Output the [x, y] coordinate of the center of the cell containing the given text.  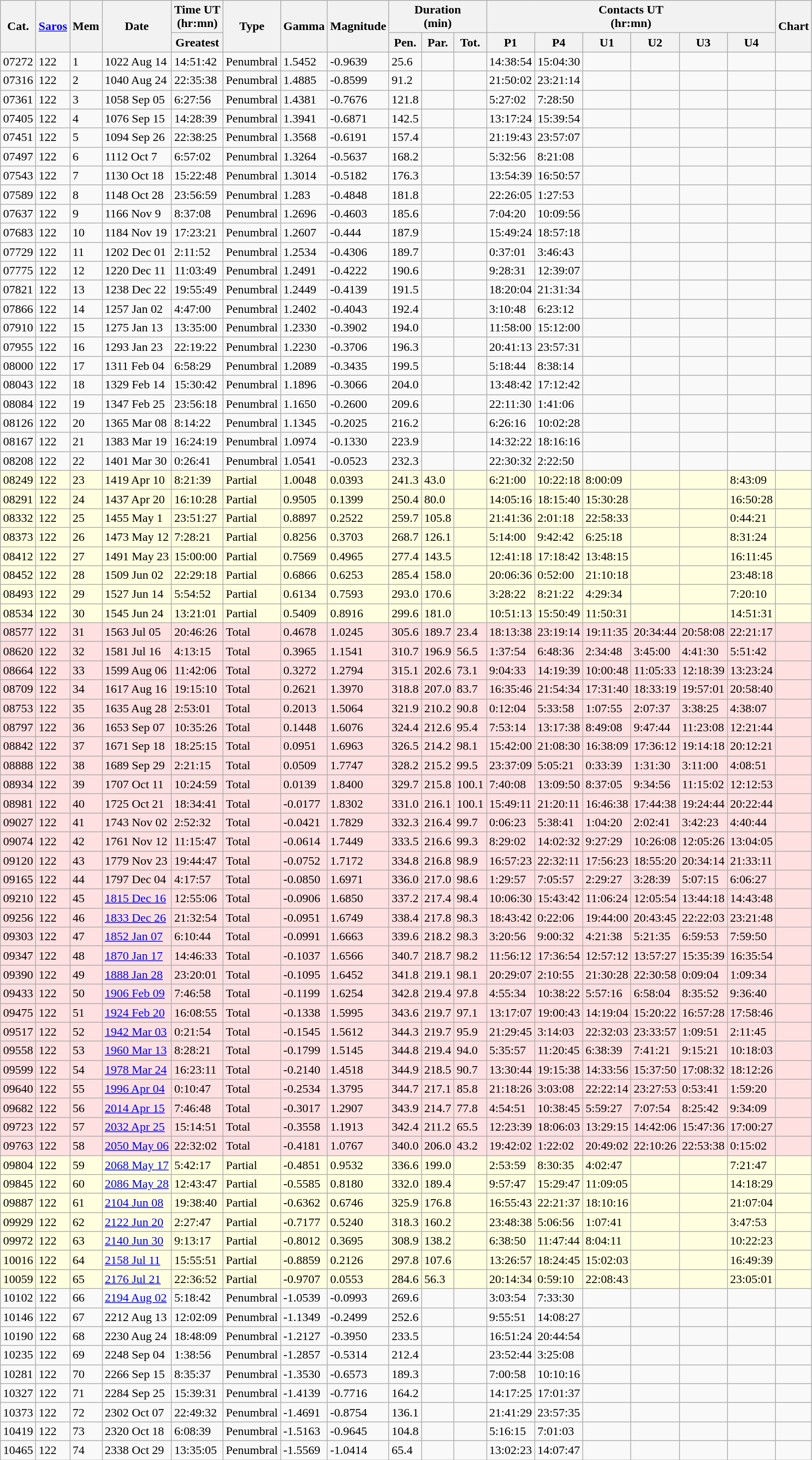
22:35:38 [197, 80]
2:22:50 [559, 461]
1.283 [304, 194]
3:46:43 [559, 251]
181.8 [405, 194]
1184 Nov 19 [137, 232]
2:53:59 [511, 1165]
104.8 [405, 1431]
44 [86, 880]
217.1 [438, 1089]
206.0 [438, 1146]
0.9532 [358, 1165]
0.3965 [304, 651]
10:06:30 [511, 899]
217.8 [438, 918]
1.4885 [304, 80]
1888 Jan 28 [137, 975]
1707 Oct 11 [137, 784]
308.9 [405, 1241]
12:55:06 [197, 899]
27 [86, 556]
21:10:18 [607, 575]
1.2491 [304, 271]
299.6 [405, 613]
23:52:44 [511, 1355]
37 [86, 746]
22:21:37 [559, 1203]
8:35:37 [197, 1374]
23:33:57 [655, 1032]
1.4381 [304, 99]
7:33:30 [559, 1298]
19:38:40 [197, 1203]
6:27:56 [197, 99]
0:22:06 [559, 918]
318.8 [405, 689]
-0.2025 [358, 423]
-0.3017 [304, 1108]
1419 Apr 10 [137, 480]
1779 Nov 23 [137, 860]
1455 May 1 [137, 518]
Contacts UT(hr:mn) [631, 17]
13 [86, 290]
2140 Jun 30 [137, 1241]
19:42:02 [511, 1146]
08493 [18, 594]
49 [86, 975]
168.2 [405, 156]
-0.4043 [358, 309]
232.3 [405, 461]
344.7 [405, 1089]
5 [86, 137]
65.4 [405, 1450]
60 [86, 1184]
22:49:32 [197, 1412]
1257 Jan 02 [137, 309]
-0.4603 [358, 213]
259.7 [405, 518]
210.2 [438, 708]
0:59:10 [559, 1279]
136.1 [405, 1412]
P1 [511, 42]
343.6 [405, 1013]
15:02:03 [607, 1260]
1491 May 23 [137, 556]
1:04:20 [607, 822]
13:17:24 [511, 118]
8:35:52 [703, 994]
321.9 [405, 708]
65.5 [470, 1127]
342.4 [405, 1127]
157.4 [405, 137]
07637 [18, 213]
18:20:04 [511, 290]
1.3795 [358, 1089]
5:18:44 [511, 366]
09599 [18, 1070]
1.7829 [358, 822]
07955 [18, 347]
305.6 [405, 632]
1.1650 [304, 404]
07683 [18, 232]
189.3 [405, 1374]
16:23:11 [197, 1070]
0:09:04 [703, 975]
19 [86, 404]
344.8 [405, 1051]
-0.9707 [304, 1279]
12:21:44 [752, 727]
91.2 [405, 80]
-0.0906 [304, 899]
2212 Aug 13 [137, 1317]
1238 Dec 22 [137, 290]
08043 [18, 385]
8:30:35 [559, 1165]
1581 Jul 16 [137, 651]
23:21:14 [559, 80]
18:06:03 [559, 1127]
9:34:09 [752, 1108]
-0.0421 [304, 822]
199.5 [405, 366]
98.9 [470, 860]
23:57:07 [559, 137]
10:02:28 [559, 423]
9:04:33 [511, 670]
08373 [18, 537]
5:16:15 [511, 1431]
-0.2600 [358, 404]
1942 Mar 03 [137, 1032]
1.3264 [304, 156]
-1.1349 [304, 1317]
0:06:23 [511, 822]
-0.6871 [358, 118]
15:42:00 [511, 746]
297.8 [405, 1260]
11:05:33 [655, 670]
24 [86, 499]
-0.4181 [304, 1146]
U1 [607, 42]
56 [86, 1108]
5:21:35 [655, 937]
99.5 [470, 765]
1.0245 [358, 632]
2266 Sep 15 [137, 1374]
0.0509 [304, 765]
12:05:54 [655, 899]
13:17:07 [511, 1013]
1.1913 [358, 1127]
2:27:47 [197, 1222]
6:23:12 [559, 309]
22:21:17 [752, 632]
105.8 [438, 518]
1.6076 [358, 727]
08888 [18, 765]
23:48:38 [511, 1222]
09804 [18, 1165]
83.7 [470, 689]
22:19:22 [197, 347]
344.3 [405, 1032]
341.8 [405, 975]
20:22:44 [752, 803]
19:55:49 [197, 290]
71 [86, 1393]
9:42:42 [559, 537]
15 [86, 328]
2:01:18 [559, 518]
43.0 [438, 480]
187.9 [405, 232]
15:49:24 [511, 232]
08167 [18, 442]
07589 [18, 194]
1.6566 [358, 956]
1.2449 [304, 290]
08534 [18, 613]
277.4 [405, 556]
0.3703 [358, 537]
1.5064 [358, 708]
-0.0991 [304, 937]
0.3272 [304, 670]
1383 Mar 19 [137, 442]
23:57:31 [559, 347]
2:29:27 [607, 880]
-0.444 [358, 232]
13:09:50 [559, 784]
09475 [18, 1013]
7:46:48 [197, 1108]
1833 Dec 26 [137, 918]
58 [86, 1146]
0.6253 [358, 575]
6 [86, 156]
18:55:20 [655, 860]
1.4518 [358, 1070]
21:30:28 [607, 975]
09517 [18, 1032]
-0.5585 [304, 1184]
1978 Mar 24 [137, 1070]
4:47:00 [197, 309]
4:21:38 [607, 937]
1906 Feb 09 [137, 994]
1.3941 [304, 118]
138.2 [438, 1241]
17:31:40 [607, 689]
23:19:14 [559, 632]
121.8 [405, 99]
0.1448 [304, 727]
95.4 [470, 727]
19:57:01 [703, 689]
1040 Aug 24 [137, 80]
16:38:09 [607, 746]
22:38:25 [197, 137]
1725 Oct 21 [137, 803]
211.2 [438, 1127]
16:57:28 [703, 1013]
16:35:54 [752, 956]
1.1345 [304, 423]
28 [86, 575]
8:28:21 [197, 1051]
14:08:27 [559, 1317]
344.9 [405, 1070]
-0.8754 [358, 1412]
-0.1199 [304, 994]
0:15:02 [752, 1146]
09845 [18, 1184]
284.6 [405, 1279]
192.4 [405, 309]
14:17:25 [511, 1393]
0:52:00 [559, 575]
13:17:38 [559, 727]
6:48:36 [559, 651]
2:10:55 [559, 975]
1.0541 [304, 461]
21:41:29 [511, 1412]
U4 [752, 42]
1.5452 [304, 61]
158.0 [438, 575]
-0.8599 [358, 80]
10:18:03 [752, 1051]
13:02:23 [511, 1450]
338.4 [405, 918]
5:57:16 [607, 994]
9:36:40 [752, 994]
10465 [18, 1450]
09558 [18, 1051]
15:39:31 [197, 1393]
1870 Jan 17 [137, 956]
10:00:48 [607, 670]
6:25:18 [607, 537]
17:08:32 [703, 1070]
204.0 [405, 385]
09763 [18, 1146]
10327 [18, 1393]
8:49:08 [607, 727]
6:06:27 [752, 880]
14:28:39 [197, 118]
3 [86, 99]
6:58:04 [655, 994]
85.8 [470, 1089]
09723 [18, 1127]
2158 Jul 11 [137, 1260]
9:13:17 [197, 1241]
310.7 [405, 651]
1:09:51 [703, 1032]
1.2696 [304, 213]
40 [86, 803]
17:44:38 [655, 803]
07775 [18, 271]
5:38:41 [559, 822]
20:58:08 [703, 632]
-1.3530 [304, 1374]
31 [86, 632]
1635 Aug 28 [137, 708]
1797 Dec 04 [137, 880]
15:50:49 [559, 613]
14:43:48 [752, 899]
53 [86, 1051]
20:12:21 [752, 746]
1:37:54 [511, 651]
23:37:09 [511, 765]
1.2907 [358, 1108]
1:09:34 [752, 975]
11:15:02 [703, 784]
2176 Jul 21 [137, 1279]
-0.0614 [304, 841]
18:16:16 [559, 442]
1058 Sep 05 [137, 99]
189.4 [438, 1184]
41 [86, 822]
48 [86, 956]
08000 [18, 366]
39 [86, 784]
09120 [18, 860]
1.8302 [358, 803]
-0.2499 [358, 1317]
3:45:00 [655, 651]
09390 [18, 975]
6:21:00 [511, 480]
2302 Oct 07 [137, 1412]
Magnitude [358, 26]
10190 [18, 1336]
3:42:23 [703, 822]
2230 Aug 24 [137, 1336]
16:10:28 [197, 499]
1.2330 [304, 328]
-0.4139 [358, 290]
4:54:51 [511, 1108]
95.9 [470, 1032]
7:59:50 [752, 937]
5:42:17 [197, 1165]
09682 [18, 1108]
268.7 [405, 537]
0.4678 [304, 632]
38 [86, 765]
13:26:57 [511, 1260]
160.2 [438, 1222]
13:21:01 [197, 613]
5:18:42 [197, 1298]
2122 Jun 20 [137, 1222]
09887 [18, 1203]
22:30:32 [511, 461]
293.0 [405, 594]
09929 [18, 1222]
17:01:37 [559, 1393]
0.2621 [304, 689]
218.5 [438, 1070]
-0.6362 [304, 1203]
2:07:37 [655, 708]
1.2402 [304, 309]
-0.0850 [304, 880]
14:46:33 [197, 956]
-0.2140 [304, 1070]
7 [86, 175]
1924 Feb 20 [137, 1013]
07272 [18, 61]
1617 Aug 16 [137, 689]
0.2013 [304, 708]
216.4 [438, 822]
0:53:41 [703, 1089]
-0.0177 [304, 803]
176.3 [405, 175]
219.1 [438, 975]
15:35:39 [703, 956]
1.1541 [358, 651]
0.8256 [304, 537]
22:08:43 [607, 1279]
1.7449 [358, 841]
23 [86, 480]
9:55:51 [511, 1317]
8:25:42 [703, 1108]
1599 Aug 06 [137, 670]
18:48:09 [197, 1336]
P4 [559, 42]
7:41:21 [655, 1051]
23:51:27 [197, 518]
1437 Apr 20 [137, 499]
15:22:48 [197, 175]
17:12:42 [559, 385]
26 [86, 537]
97.1 [470, 1013]
-0.3558 [304, 1127]
08664 [18, 670]
13:35:00 [197, 328]
8:14:22 [197, 423]
1365 Mar 08 [137, 423]
77.8 [470, 1108]
22:29:18 [197, 575]
25.6 [405, 61]
16:11:45 [752, 556]
65 [86, 1279]
21:50:02 [511, 80]
9:34:56 [655, 784]
343.9 [405, 1108]
14:33:56 [607, 1070]
21:20:11 [559, 803]
12:18:39 [703, 670]
209.6 [405, 404]
21:32:54 [197, 918]
15:12:00 [559, 328]
14:51:42 [197, 61]
23.4 [470, 632]
3:03:54 [511, 1298]
10:24:59 [197, 784]
332.3 [405, 822]
Pen. [405, 42]
5:32:56 [511, 156]
4:29:34 [607, 594]
17:00:27 [752, 1127]
7:00:58 [511, 1374]
-1.4139 [304, 1393]
13:23:24 [752, 670]
336.0 [405, 880]
215.8 [438, 784]
212.6 [438, 727]
45 [86, 899]
1202 Dec 01 [137, 251]
6:38:50 [511, 1241]
07543 [18, 175]
5:14:00 [511, 537]
36 [86, 727]
196.9 [438, 651]
318.3 [405, 1222]
1:07:55 [607, 708]
-0.0752 [304, 860]
-1.5569 [304, 1450]
0:26:41 [197, 461]
-0.6191 [358, 137]
20:34:14 [703, 860]
08753 [18, 708]
126.1 [438, 537]
15:00:00 [197, 556]
19:44:47 [197, 860]
61 [86, 1203]
-1.0539 [304, 1298]
336.6 [405, 1165]
3:28:39 [655, 880]
22:22:14 [607, 1089]
18:13:38 [511, 632]
09256 [18, 918]
14 [86, 309]
Gamma [304, 26]
99.7 [470, 822]
22:53:38 [703, 1146]
7:21:47 [752, 1165]
-0.0993 [358, 1298]
8 [86, 194]
10:51:13 [511, 613]
7:53:14 [511, 727]
-1.4691 [304, 1412]
15:30:28 [607, 499]
10:38:45 [559, 1108]
98.4 [470, 899]
11:47:44 [559, 1241]
1:41:06 [559, 404]
30 [86, 613]
3:11:00 [703, 765]
1689 Sep 29 [137, 765]
7:40:08 [511, 784]
252.6 [405, 1317]
11 [86, 251]
13:48:15 [607, 556]
5:54:52 [197, 594]
10373 [18, 1412]
1076 Sep 15 [137, 118]
16:57:23 [511, 860]
5:51:42 [752, 651]
13:57:27 [655, 956]
Type [252, 26]
08084 [18, 404]
22:32:11 [559, 860]
0:21:54 [197, 1032]
U2 [655, 42]
18:57:18 [559, 232]
21:31:34 [559, 290]
08981 [18, 803]
11:06:24 [607, 899]
0.5409 [304, 613]
214.2 [438, 746]
16:35:46 [511, 689]
-0.8012 [304, 1241]
-1.2127 [304, 1336]
0.6134 [304, 594]
-0.3902 [358, 328]
22:22:03 [703, 918]
0.0951 [304, 746]
1.2230 [304, 347]
340.7 [405, 956]
22:58:33 [607, 518]
4:02:47 [607, 1165]
14:18:29 [752, 1184]
10:22:23 [752, 1241]
4:55:34 [511, 994]
-0.1545 [304, 1032]
6:26:16 [511, 423]
1563 Jul 05 [137, 632]
6:58:29 [197, 366]
90.8 [470, 708]
15:14:51 [197, 1127]
43.2 [470, 1146]
15:39:54 [559, 118]
4:08:51 [752, 765]
1:29:57 [511, 880]
-0.9645 [358, 1431]
19:11:35 [607, 632]
1.0974 [304, 442]
20 [86, 423]
32 [86, 651]
09210 [18, 899]
-0.3435 [358, 366]
0.0139 [304, 784]
08291 [18, 499]
1.7747 [358, 765]
08842 [18, 746]
2:34:48 [607, 651]
-0.5314 [358, 1355]
18 [86, 385]
73.1 [470, 670]
13:35:05 [197, 1450]
212.4 [405, 1355]
10:38:22 [559, 994]
13:48:42 [511, 385]
14:19:39 [559, 670]
2068 May 17 [137, 1165]
10:09:56 [559, 213]
0.7569 [304, 556]
20:41:13 [511, 347]
-0.9639 [358, 61]
14:51:31 [752, 613]
16:50:57 [559, 175]
12:43:47 [197, 1184]
1094 Sep 26 [137, 137]
1:07:41 [607, 1222]
22:36:52 [197, 1279]
21:07:04 [752, 1203]
10016 [18, 1260]
-0.1095 [304, 975]
14:42:06 [655, 1127]
07821 [18, 290]
55 [86, 1089]
13:44:18 [703, 899]
1.2794 [358, 670]
315.1 [405, 670]
0.4965 [358, 556]
1653 Sep 07 [137, 727]
1.6963 [358, 746]
2320 Oct 18 [137, 1431]
6:10:44 [197, 937]
190.6 [405, 271]
Par. [438, 42]
2 [86, 80]
20:49:02 [607, 1146]
22:26:05 [511, 194]
19:00:43 [559, 1013]
20:46:26 [197, 632]
12:23:39 [511, 1127]
12:39:07 [559, 271]
15:04:30 [559, 61]
09972 [18, 1241]
3:14:03 [559, 1032]
0.8916 [358, 613]
216.2 [405, 423]
16:50:28 [752, 499]
69 [86, 1355]
-0.5637 [358, 156]
19:14:18 [703, 746]
4:41:30 [703, 651]
98.2 [470, 956]
09027 [18, 822]
5:59:27 [607, 1108]
1.6254 [358, 994]
2032 Apr 25 [137, 1127]
218.2 [438, 937]
9:27:29 [607, 841]
Duration(min) [438, 17]
12:02:09 [197, 1317]
339.6 [405, 937]
1:31:30 [655, 765]
10:35:26 [197, 727]
-0.1799 [304, 1051]
11:58:00 [511, 328]
17:23:21 [197, 232]
2248 Sep 04 [137, 1355]
1960 Mar 13 [137, 1051]
5:07:15 [703, 880]
50 [86, 994]
15:43:42 [559, 899]
3:03:08 [559, 1089]
15:55:51 [197, 1260]
5:05:21 [559, 765]
-1.2857 [304, 1355]
-0.1338 [304, 1013]
8:43:09 [752, 480]
5:27:02 [511, 99]
207.0 [438, 689]
4:40:44 [752, 822]
21:29:45 [511, 1032]
Time UT(hr:mn) [197, 17]
2086 May 28 [137, 1184]
6:38:39 [607, 1051]
07361 [18, 99]
22:32:03 [607, 1032]
1311 Feb 04 [137, 366]
07405 [18, 118]
1347 Feb 25 [137, 404]
94.0 [470, 1051]
18:25:15 [197, 746]
90.7 [470, 1070]
5:06:56 [559, 1222]
20:06:36 [511, 575]
21:41:36 [511, 518]
4:13:15 [197, 651]
14:38:54 [511, 61]
142.5 [405, 118]
23:27:53 [655, 1089]
66 [86, 1298]
16:55:43 [511, 1203]
1166 Nov 9 [137, 213]
12 [86, 271]
15:20:22 [655, 1013]
-0.4222 [358, 271]
342.8 [405, 994]
8:29:02 [511, 841]
35 [86, 708]
18:10:16 [607, 1203]
9:57:47 [511, 1184]
13:04:05 [752, 841]
-0.3706 [358, 347]
08332 [18, 518]
269.6 [405, 1298]
18:33:19 [655, 689]
164.2 [405, 1393]
08709 [18, 689]
1.3568 [304, 137]
1.5612 [358, 1032]
14:32:22 [511, 442]
97.8 [470, 994]
1509 Jun 02 [137, 575]
7:04:20 [511, 213]
Chart [794, 26]
7:28:21 [197, 537]
1112 Oct 7 [137, 156]
1:59:20 [752, 1089]
1473 May 12 [137, 537]
08126 [18, 423]
11:23:08 [703, 727]
34 [86, 689]
7:28:50 [559, 99]
1.6452 [358, 975]
1329 Feb 14 [137, 385]
-0.0523 [358, 461]
216.1 [438, 803]
0.7593 [358, 594]
1:22:02 [559, 1146]
99.3 [470, 841]
12:05:26 [703, 841]
2:02:41 [655, 822]
07316 [18, 80]
2:11:52 [197, 251]
285.4 [405, 575]
107.6 [438, 1260]
1220 Dec 11 [137, 271]
21:08:30 [559, 746]
14:02:32 [559, 841]
07497 [18, 156]
331.0 [405, 803]
-0.3950 [358, 1336]
4 [86, 118]
0:37:01 [511, 251]
Saros [53, 26]
14:05:16 [511, 499]
8:04:11 [607, 1241]
216.6 [438, 841]
09433 [18, 994]
09303 [18, 937]
1:38:56 [197, 1355]
7:07:54 [655, 1108]
15:30:42 [197, 385]
68 [86, 1336]
Cat. [18, 26]
08577 [18, 632]
22 [86, 461]
-0.1037 [304, 956]
1.1896 [304, 385]
22:30:58 [655, 975]
-0.4851 [304, 1165]
333.5 [405, 841]
23:57:35 [559, 1412]
23:21:48 [752, 918]
2050 May 06 [137, 1146]
1.6971 [358, 880]
19:15:38 [559, 1070]
10419 [18, 1431]
214.7 [438, 1108]
8:37:05 [607, 784]
1.0767 [358, 1146]
329.7 [405, 784]
63 [86, 1241]
2:53:01 [197, 708]
1.2089 [304, 366]
09347 [18, 956]
0.0553 [358, 1279]
17:36:12 [655, 746]
43 [86, 860]
11:03:49 [197, 271]
1401 Mar 30 [137, 461]
1.2534 [304, 251]
1.7172 [358, 860]
0.6866 [304, 575]
1761 Nov 12 [137, 841]
10235 [18, 1355]
3:10:48 [511, 309]
0.8897 [304, 518]
0:12:04 [511, 708]
332.0 [405, 1184]
11:50:31 [607, 613]
10:22:18 [559, 480]
56.3 [438, 1279]
21:18:26 [511, 1089]
1.0048 [304, 480]
46 [86, 918]
2104 Jun 08 [137, 1203]
U3 [703, 42]
1.6663 [358, 937]
12:57:12 [607, 956]
12:41:18 [511, 556]
1815 Dec 16 [137, 899]
57 [86, 1127]
42 [86, 841]
13:29:15 [607, 1127]
21:19:43 [511, 137]
4:38:07 [752, 708]
216.8 [438, 860]
1022 Aug 14 [137, 61]
2:11:45 [752, 1032]
2338 Oct 29 [137, 1450]
1545 Jun 24 [137, 613]
-0.3066 [358, 385]
1996 Apr 04 [137, 1089]
19:15:10 [197, 689]
11:42:06 [197, 670]
-0.8859 [304, 1260]
334.8 [405, 860]
17:58:46 [752, 1013]
07729 [18, 251]
08208 [18, 461]
3:47:53 [752, 1222]
33 [86, 670]
8:21:39 [197, 480]
15:47:36 [703, 1127]
185.6 [405, 213]
-0.5182 [358, 175]
22:11:30 [511, 404]
3:20:56 [511, 937]
19:44:00 [607, 918]
0.5240 [358, 1222]
1.6749 [358, 918]
9:15:21 [703, 1051]
08797 [18, 727]
16:46:38 [607, 803]
13:30:44 [511, 1070]
98.6 [470, 880]
73 [86, 1431]
Tot. [470, 42]
17:36:54 [559, 956]
-0.1330 [358, 442]
19:24:44 [703, 803]
2014 Apr 15 [137, 1108]
16:51:24 [511, 1336]
3:28:22 [511, 594]
11:20:45 [559, 1051]
1.6850 [358, 899]
328.2 [405, 765]
07866 [18, 309]
08452 [18, 575]
20:58:40 [752, 689]
1743 Nov 02 [137, 822]
64 [86, 1260]
18:24:45 [559, 1260]
1.3970 [358, 689]
10:26:08 [655, 841]
08934 [18, 784]
9:28:31 [511, 271]
7:05:57 [559, 880]
1148 Oct 28 [137, 194]
6:57:02 [197, 156]
20:29:07 [511, 975]
11:09:05 [607, 1184]
23:56:18 [197, 404]
1275 Jan 13 [137, 328]
218.7 [438, 956]
8:21:08 [559, 156]
14:07:47 [559, 1450]
11:15:47 [197, 841]
199.0 [438, 1165]
72 [86, 1412]
1.5145 [358, 1051]
15:29:47 [559, 1184]
17:56:23 [607, 860]
340.0 [405, 1146]
241.3 [405, 480]
Greatest [197, 42]
09074 [18, 841]
7:01:03 [559, 1431]
194.0 [405, 328]
51 [86, 1013]
-1.5163 [304, 1431]
217.4 [438, 899]
22:32:02 [197, 1146]
9:47:44 [655, 727]
1130 Oct 18 [137, 175]
-1.0414 [358, 1450]
0:33:39 [607, 765]
2284 Sep 25 [137, 1393]
191.5 [405, 290]
10102 [18, 1298]
21:54:34 [559, 689]
23:48:18 [752, 575]
29 [86, 594]
217.0 [438, 880]
8:38:14 [559, 366]
09640 [18, 1089]
176.8 [438, 1203]
-0.6573 [358, 1374]
3:25:08 [559, 1355]
47 [86, 937]
56.5 [470, 651]
7:20:10 [752, 594]
0.6746 [358, 1203]
14:19:04 [607, 1013]
62 [86, 1222]
18:15:40 [559, 499]
17:18:42 [559, 556]
8:00:09 [607, 480]
337.2 [405, 899]
59 [86, 1165]
250.4 [405, 499]
1.2607 [304, 232]
181.0 [438, 613]
23:05:01 [752, 1279]
10 [86, 232]
8:37:08 [197, 213]
0.2522 [358, 518]
1:27:53 [559, 194]
215.2 [438, 765]
-0.7676 [358, 99]
10:10:16 [559, 1374]
16:24:19 [197, 442]
8:31:24 [752, 537]
-0.0951 [304, 918]
1852 Jan 07 [137, 937]
326.5 [405, 746]
13:54:39 [511, 175]
1.8400 [358, 784]
18:43:42 [511, 918]
233.5 [405, 1336]
25 [86, 518]
2:21:15 [197, 765]
17 [86, 366]
10059 [18, 1279]
23:20:01 [197, 975]
5:33:58 [559, 708]
15:37:50 [655, 1070]
0.8180 [358, 1184]
15:49:11 [511, 803]
-0.7716 [358, 1393]
20:43:45 [655, 918]
67 [86, 1317]
10281 [18, 1374]
143.5 [438, 556]
11:56:12 [511, 956]
16 [86, 347]
52 [86, 1032]
Mem [86, 26]
-0.4306 [358, 251]
0:44:21 [752, 518]
21:33:11 [752, 860]
0.9505 [304, 499]
0.1399 [358, 499]
10146 [18, 1317]
70 [86, 1374]
20:34:44 [655, 632]
170.6 [438, 594]
80.0 [438, 499]
12:12:53 [752, 784]
196.3 [405, 347]
07451 [18, 137]
6:59:53 [703, 937]
3:38:25 [703, 708]
08249 [18, 480]
0:10:47 [197, 1089]
-0.7177 [304, 1222]
Date [137, 26]
5:35:57 [511, 1051]
1 [86, 61]
-0.4848 [358, 194]
1527 Jun 14 [137, 594]
1293 Jan 23 [137, 347]
2194 Aug 02 [137, 1298]
2:52:32 [197, 822]
8:21:22 [559, 594]
4:17:57 [197, 880]
20:44:54 [559, 1336]
9:00:32 [559, 937]
1.3014 [304, 175]
1.5995 [358, 1013]
23:56:59 [197, 194]
7:46:58 [197, 994]
0.0393 [358, 480]
9 [86, 213]
18:12:26 [752, 1070]
0.3695 [358, 1241]
21 [86, 442]
09165 [18, 880]
16:08:55 [197, 1013]
22:10:26 [655, 1146]
16:49:39 [752, 1260]
08620 [18, 651]
324.4 [405, 727]
1671 Sep 18 [137, 746]
18:34:41 [197, 803]
-0.2534 [304, 1089]
325.9 [405, 1203]
08412 [18, 556]
223.9 [405, 442]
202.6 [438, 670]
74 [86, 1450]
20:14:34 [511, 1279]
0.2126 [358, 1260]
07910 [18, 328]
6:08:39 [197, 1431]
54 [86, 1070]
